Return (x, y) of the center of cell containing provided text 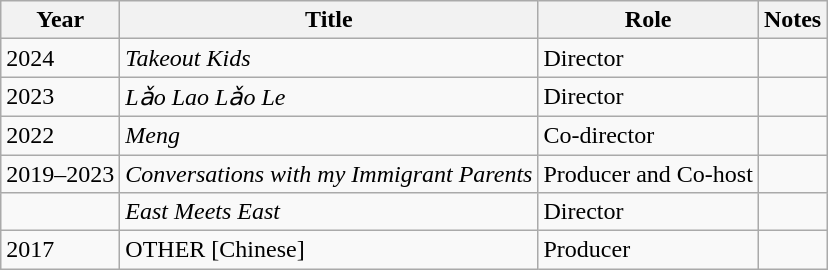
2022 (60, 135)
Producer and Co-host (648, 173)
2019–2023 (60, 173)
Notes (792, 20)
2024 (60, 58)
Title (329, 20)
2017 (60, 250)
Takeout Kids (329, 58)
East Meets East (329, 212)
OTHER [Chinese] (329, 250)
2023 (60, 97)
Year (60, 20)
Lǎo Lao Lǎo Le (329, 97)
Conversations with my Immigrant Parents (329, 173)
Producer (648, 250)
Co-director (648, 135)
Meng (329, 135)
Role (648, 20)
